Detect which cell encompasses the target text, then output its (x, y) center coordinate. 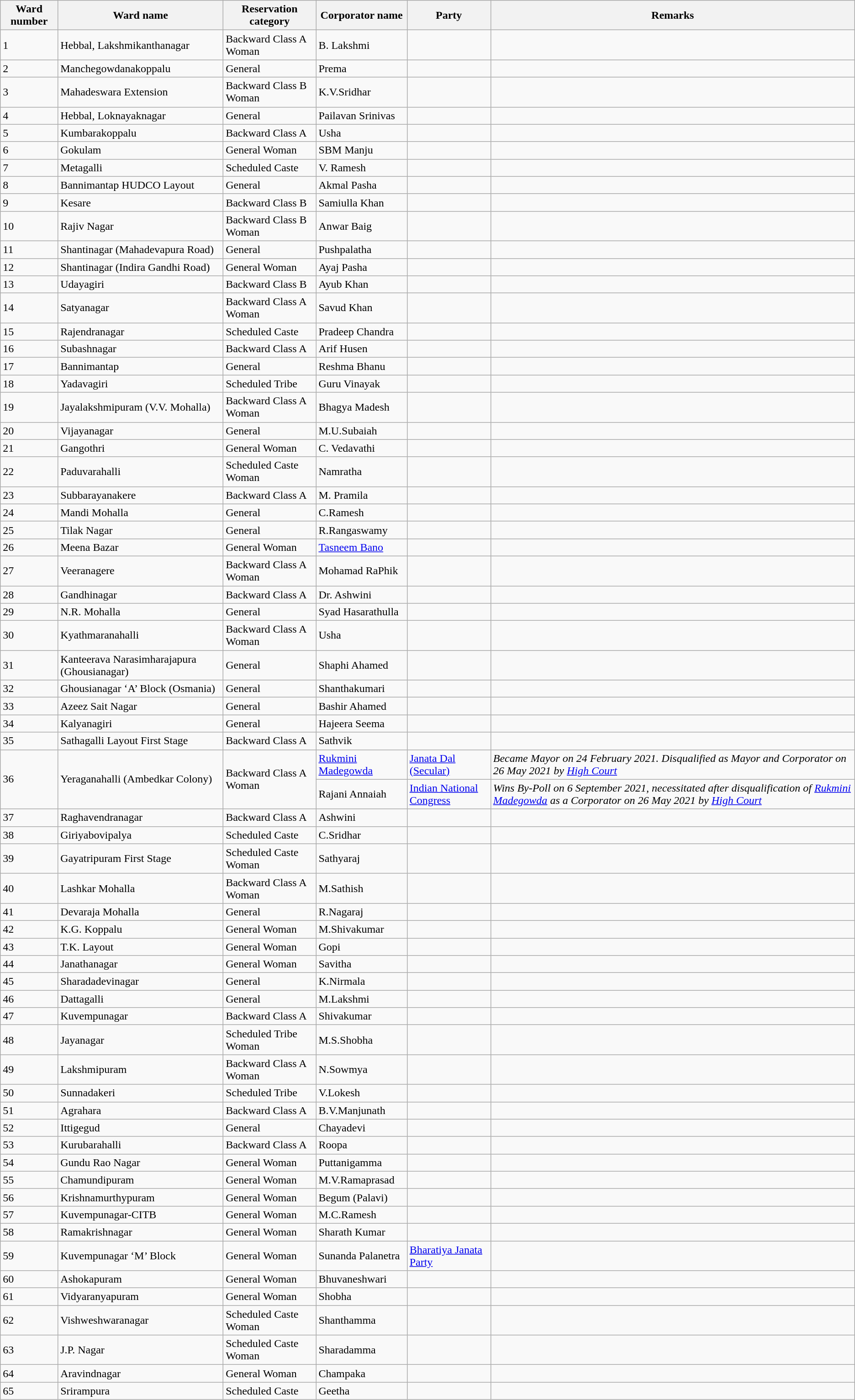
Gangothri (141, 448)
Janathanagar (141, 964)
Srirampura (141, 1391)
B. Lakshmi (362, 45)
Reservation category (269, 16)
Azeez Sait Nagar (141, 706)
23 (29, 495)
Pushpalatha (362, 249)
Sunanda Palanetra (362, 1255)
Akmal Pasha (362, 185)
Kumbarakoppalu (141, 133)
Giriyabovipalya (141, 835)
32 (29, 689)
56 (29, 1197)
Subashnagar (141, 349)
Kesare (141, 202)
Jayalakshmipuram (V.V. Mohalla) (141, 407)
Shanthakumari (362, 689)
Samiulla Khan (362, 202)
39 (29, 859)
Meena Bazar (141, 547)
36 (29, 779)
Vidyaranyapuram (141, 1297)
Kuvempunagar ‘M’ Block (141, 1255)
Manchegowdanakoppalu (141, 69)
Metagalli (141, 168)
B.V.Manjunath (362, 1110)
Krishnamurthypuram (141, 1197)
Sharadadevinagar (141, 982)
10 (29, 226)
19 (29, 407)
Hebbal, Lakshmikanthanagar (141, 45)
Roopa (362, 1145)
Jayanagar (141, 1040)
Savitha (362, 964)
Shaphi Ahamed (362, 665)
55 (29, 1180)
Geetha (362, 1391)
60 (29, 1279)
Raghavendranagar (141, 818)
Dattagalli (141, 999)
Bashir Ahamed (362, 706)
Shantinagar (Mahadevapura Road) (141, 249)
N.R. Mohalla (141, 612)
52 (29, 1128)
2 (29, 69)
Chamundipuram (141, 1180)
12 (29, 267)
Lashkar Mohalla (141, 888)
M.Lakshmi (362, 999)
45 (29, 982)
K.V.Sridhar (362, 92)
61 (29, 1297)
Satyanagar (141, 308)
Rajani Annaiah (362, 794)
Janata Dal (Secular) (449, 765)
Champaka (362, 1374)
7 (29, 168)
Sathvik (362, 741)
Sharadamma (362, 1350)
40 (29, 888)
Devaraja Mohalla (141, 912)
54 (29, 1162)
62 (29, 1320)
Wins By-Poll on 6 September 2021, necessitated after disqualification of Rukmini Madegowda as a Corporator on 26 May 2021 by High Court (672, 794)
Namratha (362, 471)
SBM Manju (362, 150)
Rajiv Nagar (141, 226)
14 (29, 308)
Vishweshwaranagar (141, 1320)
46 (29, 999)
C. Vedavathi (362, 448)
Chayadevi (362, 1128)
16 (29, 349)
K.Nirmala (362, 982)
Ghousianagar ‘A’ Block (Osmania) (141, 689)
Sathagalli Layout First Stage (141, 741)
Bannimantap (141, 366)
Gundu Rao Nagar (141, 1162)
33 (29, 706)
Rukmini Madegowda (362, 765)
C.Ramesh (362, 512)
Mohamad RaPhik (362, 571)
28 (29, 594)
Bhagya Madesh (362, 407)
Shivakumar (362, 1016)
Udayagiri (141, 285)
59 (29, 1255)
Kuvempunagar (141, 1016)
C.Sridhar (362, 835)
Vijayanagar (141, 431)
38 (29, 835)
20 (29, 431)
Pradeep Chandra (362, 332)
Ittigegud (141, 1128)
R.Nagaraj (362, 912)
Became Mayor on 24 February 2021. Disqualified as Mayor and Corporator on 26 May 2021 by High Court (672, 765)
24 (29, 512)
29 (29, 612)
26 (29, 547)
Corporator name (362, 16)
Mahadeswara Extension (141, 92)
Kyathmaranahalli (141, 636)
Subbarayanakere (141, 495)
Anwar Baig (362, 226)
Lakshmipuram (141, 1070)
Gopi (362, 947)
30 (29, 636)
41 (29, 912)
Party (449, 16)
35 (29, 741)
8 (29, 185)
J.P. Nagar (141, 1350)
64 (29, 1374)
Prema (362, 69)
Pailavan Srinivas (362, 116)
Sharath Kumar (362, 1232)
Indian National Congress (449, 794)
M.U.Subaiah (362, 431)
Hebbal, Loknayaknagar (141, 116)
4 (29, 116)
R.Rangaswamy (362, 530)
Ashwini (362, 818)
M. Pramila (362, 495)
Yeraganahalli (Ambedkar Colony) (141, 779)
Ward name (141, 16)
44 (29, 964)
Reshma Bhanu (362, 366)
49 (29, 1070)
3 (29, 92)
17 (29, 366)
M.Sathish (362, 888)
63 (29, 1350)
47 (29, 1016)
K.G. Koppalu (141, 929)
Bannimantap HUDCO Layout (141, 185)
Tasneem Bano (362, 547)
Paduvarahalli (141, 471)
Tilak Nagar (141, 530)
13 (29, 285)
9 (29, 202)
57 (29, 1215)
Yadavagiri (141, 384)
Scheduled Tribe Woman (269, 1040)
51 (29, 1110)
31 (29, 665)
V.Lokesh (362, 1093)
Savud Khan (362, 308)
Veeranagere (141, 571)
15 (29, 332)
Gayatripuram First Stage (141, 859)
M.Shivakumar (362, 929)
Aravindnagar (141, 1374)
Shanthamma (362, 1320)
Ward number (29, 16)
T.K. Layout (141, 947)
M.S.Shobha (362, 1040)
50 (29, 1093)
Rajendranagar (141, 332)
Hajeera Seema (362, 724)
Ayaj Pasha (362, 267)
25 (29, 530)
Ashokapuram (141, 1279)
5 (29, 133)
Shantinagar (Indira Gandhi Road) (141, 267)
M.V.Ramaprasad (362, 1180)
V. Ramesh (362, 168)
Kurubarahalli (141, 1145)
43 (29, 947)
27 (29, 571)
Ayub Khan (362, 285)
Bhuvaneshwari (362, 1279)
Kuvempunagar-CITB (141, 1215)
Dr. Ashwini (362, 594)
Gokulam (141, 150)
M.C.Ramesh (362, 1215)
Gandhinagar (141, 594)
Mandi Mohalla (141, 512)
Bharatiya Janata Party (449, 1255)
58 (29, 1232)
21 (29, 448)
Sathyaraj (362, 859)
N.Sowmya (362, 1070)
Begum (Palavi) (362, 1197)
Ramakrishnagar (141, 1232)
Puttanigamma (362, 1162)
18 (29, 384)
Kanteerava Narasimharajapura (Ghousianagar) (141, 665)
Shobha (362, 1297)
48 (29, 1040)
Syad Hasarathulla (362, 612)
42 (29, 929)
Guru Vinayak (362, 384)
22 (29, 471)
1 (29, 45)
Agrahara (141, 1110)
53 (29, 1145)
Sunnadakeri (141, 1093)
6 (29, 150)
11 (29, 249)
Arif Husen (362, 349)
65 (29, 1391)
Remarks (672, 16)
Kalyanagiri (141, 724)
34 (29, 724)
37 (29, 818)
